Pinpoint the cell where the given text exists, returning its (x, y) midpoint coordinate. 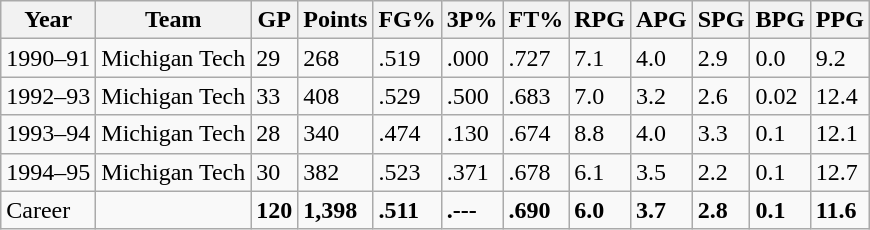
12.4 (840, 96)
7.0 (600, 96)
.000 (472, 58)
Year (48, 20)
.130 (472, 134)
2.9 (721, 58)
.511 (407, 210)
3.7 (661, 210)
.529 (407, 96)
PPG (840, 20)
3.3 (721, 134)
2.6 (721, 96)
0.0 (780, 58)
382 (336, 172)
33 (274, 96)
408 (336, 96)
.519 (407, 58)
.474 (407, 134)
FT% (536, 20)
.371 (472, 172)
9.2 (840, 58)
1990–91 (48, 58)
2.2 (721, 172)
.727 (536, 58)
30 (274, 172)
RPG (600, 20)
BPG (780, 20)
28 (274, 134)
.500 (472, 96)
GP (274, 20)
11.6 (840, 210)
.674 (536, 134)
3.2 (661, 96)
Points (336, 20)
.678 (536, 172)
.--- (472, 210)
8.8 (600, 134)
1994–95 (48, 172)
Career (48, 210)
12.1 (840, 134)
.683 (536, 96)
6.0 (600, 210)
1992–93 (48, 96)
2.8 (721, 210)
1993–94 (48, 134)
12.7 (840, 172)
.523 (407, 172)
7.1 (600, 58)
Team (174, 20)
FG% (407, 20)
29 (274, 58)
SPG (721, 20)
.690 (536, 210)
APG (661, 20)
0.02 (780, 96)
1,398 (336, 210)
3P% (472, 20)
6.1 (600, 172)
340 (336, 134)
268 (336, 58)
3.5 (661, 172)
120 (274, 210)
